Return the [x, y] coordinate for the center point of the cell that contains the specified text.  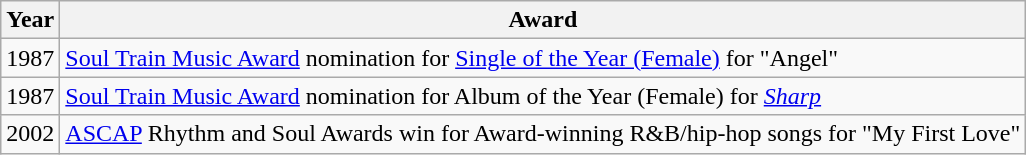
Year [30, 20]
Award [543, 20]
2002 [30, 134]
Soul Train Music Award nomination for Single of the Year (Female) for "Angel" [543, 58]
ASCAP Rhythm and Soul Awards win for Award-winning R&B/hip-hop songs for "My First Love" [543, 134]
Soul Train Music Award nomination for Album of the Year (Female) for Sharp [543, 96]
